For the text-containing cell, return its midpoint in [x, y] coordinate format. 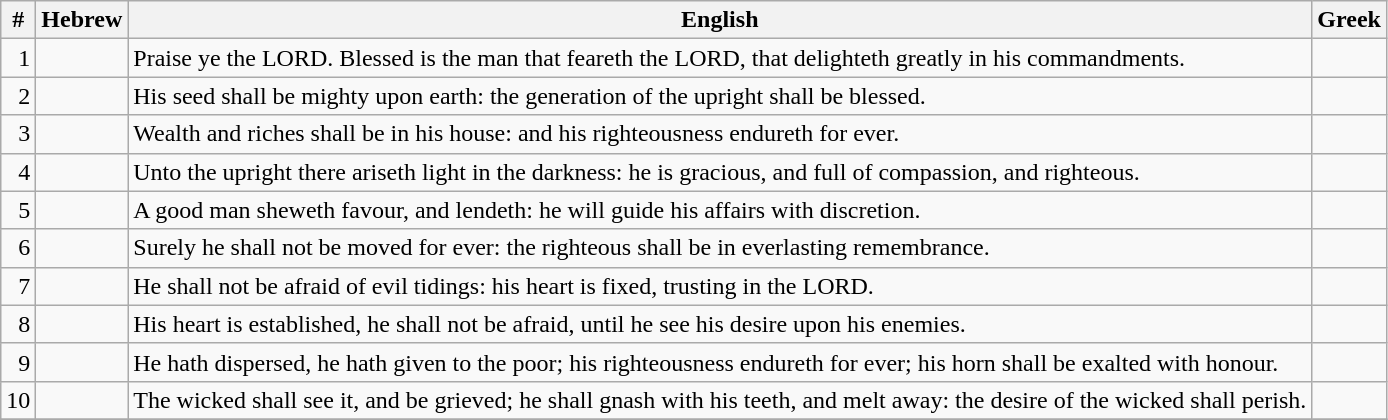
3 [18, 134]
7 [18, 286]
Wealth and riches shall be in his house: and his righteousness endureth for ever. [720, 134]
2 [18, 96]
His seed shall be mighty upon earth: the generation of the upright shall be blessed. [720, 96]
10 [18, 400]
Greek [1350, 20]
English [720, 20]
4 [18, 172]
The wicked shall see it, and be grieved; he shall gnash with his teeth, and melt away: the desire of the wicked shall perish. [720, 400]
Praise ye the LORD. Blessed is the man that feareth the LORD, that delighteth greatly in his commandments. [720, 58]
Hebrew [82, 20]
He hath dispersed, he hath given to the poor; his righteousness endureth for ever; his horn shall be exalted with honour. [720, 362]
5 [18, 210]
He shall not be afraid of evil tidings: his heart is fixed, trusting in the LORD. [720, 286]
1 [18, 58]
6 [18, 248]
# [18, 20]
Surely he shall not be moved for ever: the righteous shall be in everlasting remembrance. [720, 248]
Unto the upright there ariseth light in the darkness: he is gracious, and full of compassion, and righteous. [720, 172]
His heart is established, he shall not be afraid, until he see his desire upon his enemies. [720, 324]
A good man sheweth favour, and lendeth: he will guide his affairs with discretion. [720, 210]
9 [18, 362]
8 [18, 324]
